Pinpoint the cell where the given text exists, returning its (x, y) midpoint coordinate. 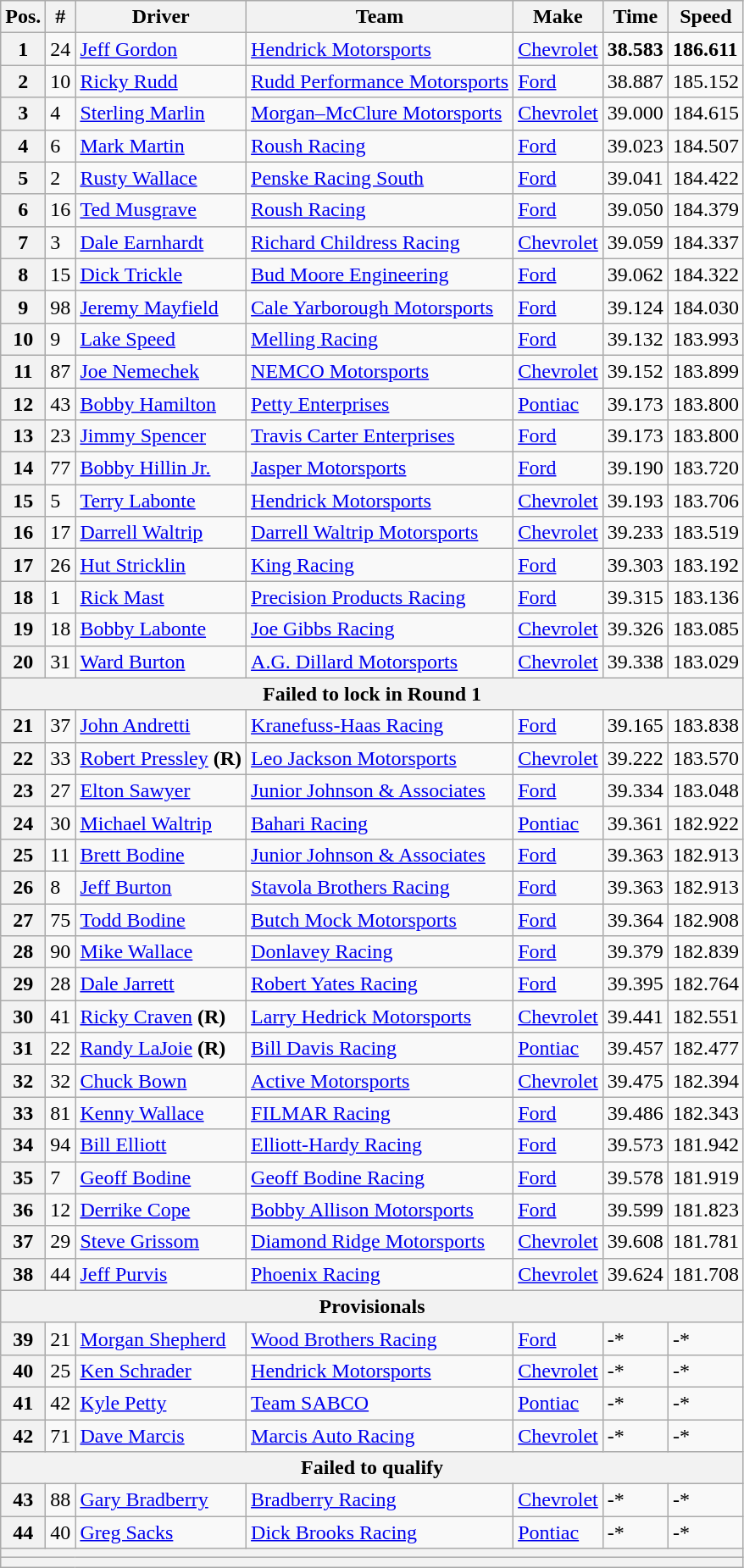
20 (24, 662)
Jeff Purvis (161, 1274)
184.337 (705, 242)
39.379 (636, 952)
Leo Jackson Motorsports (380, 758)
182.839 (705, 952)
183.048 (705, 790)
Derrike Cope (161, 1210)
39.475 (636, 1081)
Melling Racing (380, 339)
Kenny Wallace (161, 1113)
Chuck Bown (161, 1081)
183.570 (705, 758)
184.507 (705, 146)
Time (636, 17)
Kranefuss-Haas Racing (380, 726)
Bill Davis Racing (380, 1049)
39 (24, 1338)
39.441 (636, 1017)
39.062 (636, 274)
Failed to lock in Round 1 (373, 694)
81 (61, 1113)
Donlavey Racing (380, 952)
John Andretti (161, 726)
39.124 (636, 307)
39.000 (636, 114)
75 (61, 919)
36 (24, 1210)
Jasper Motorsports (380, 468)
183.838 (705, 726)
181.942 (705, 1145)
Rusty Wallace (161, 178)
182.477 (705, 1049)
Ward Burton (161, 662)
183.085 (705, 629)
Randy LaJoie (R) (161, 1049)
Sterling Marlin (161, 114)
184.322 (705, 274)
182.908 (705, 919)
39.165 (636, 726)
Bahari Racing (380, 823)
39.578 (636, 1177)
Bobby Hamilton (161, 404)
Gary Bradberry (161, 1500)
Ricky Rudd (161, 81)
Robert Pressley (R) (161, 758)
39.023 (636, 146)
183.706 (705, 501)
77 (61, 468)
39.233 (636, 533)
Travis Carter Enterprises (380, 436)
Pos. (24, 17)
39.041 (636, 178)
183.136 (705, 597)
39.624 (636, 1274)
Joe Gibbs Racing (380, 629)
Richard Childress Racing (380, 242)
182.394 (705, 1081)
39.190 (636, 468)
181.823 (705, 1210)
184.615 (705, 114)
Terry Labonte (161, 501)
Driver (161, 17)
Marcis Auto Racing (380, 1436)
39.361 (636, 823)
Ricky Craven (R) (161, 1017)
90 (61, 952)
Bud Moore Engineering (380, 274)
39.193 (636, 501)
Jimmy Spencer (161, 436)
Penske Racing South (380, 178)
38.583 (636, 49)
183.993 (705, 339)
Bradberry Racing (380, 1500)
39.326 (636, 629)
88 (61, 1500)
181.919 (705, 1177)
34 (24, 1145)
39.338 (636, 662)
Geoff Bodine Racing (380, 1177)
19 (24, 629)
38.887 (636, 81)
182.551 (705, 1017)
39.573 (636, 1145)
Joe Nemechek (161, 371)
Steve Grissom (161, 1242)
Diamond Ridge Motorsports (380, 1242)
NEMCO Motorsports (380, 371)
Brett Bodine (161, 855)
Ted Musgrave (161, 210)
Bobby Hillin Jr. (161, 468)
Darrell Waltrip (161, 533)
Hut Stricklin (161, 565)
Morgan–McClure Motorsports (380, 114)
Geoff Bodine (161, 1177)
183.899 (705, 371)
Phoenix Racing (380, 1274)
39.132 (636, 339)
Ken Schrader (161, 1371)
185.152 (705, 81)
King Racing (380, 565)
14 (24, 468)
Dale Jarrett (161, 984)
Cale Yarborough Motorsports (380, 307)
Rick Mast (161, 597)
Bobby Allison Motorsports (380, 1210)
Elliott-Hardy Racing (380, 1145)
Team SABCO (380, 1403)
Jeff Burton (161, 887)
Dick Trickle (161, 274)
98 (61, 307)
184.030 (705, 307)
Lake Speed (161, 339)
184.379 (705, 210)
# (61, 17)
Stavola Brothers Racing (380, 887)
Bobby Labonte (161, 629)
39.608 (636, 1242)
Jeremy Mayfield (161, 307)
184.422 (705, 178)
Dick Brooks Racing (380, 1532)
182.764 (705, 984)
Robert Yates Racing (380, 984)
71 (61, 1436)
Mike Wallace (161, 952)
183.192 (705, 565)
A.G. Dillard Motorsports (380, 662)
Butch Mock Motorsports (380, 919)
Dale Earnhardt (161, 242)
39.303 (636, 565)
Petty Enterprises (380, 404)
Michael Waltrip (161, 823)
Active Motorsports (380, 1081)
182.922 (705, 823)
Failed to qualify (373, 1468)
186.611 (705, 49)
13 (24, 436)
39.395 (636, 984)
39.457 (636, 1049)
Kyle Petty (161, 1403)
Provisionals (373, 1306)
38 (24, 1274)
181.781 (705, 1242)
39.222 (636, 758)
39.152 (636, 371)
Morgan Shepherd (161, 1338)
35 (24, 1177)
Jeff Gordon (161, 49)
39.315 (636, 597)
Todd Bodine (161, 919)
Elton Sawyer (161, 790)
39.364 (636, 919)
87 (61, 371)
Bill Elliott (161, 1145)
Make (558, 17)
94 (61, 1145)
Wood Brothers Racing (380, 1338)
39.599 (636, 1210)
183.029 (705, 662)
Larry Hedrick Motorsports (380, 1017)
182.343 (705, 1113)
Team (380, 17)
39.059 (636, 242)
Mark Martin (161, 146)
183.720 (705, 468)
39.050 (636, 210)
Darrell Waltrip Motorsports (380, 533)
39.486 (636, 1113)
Greg Sacks (161, 1532)
181.708 (705, 1274)
183.519 (705, 533)
Precision Products Racing (380, 597)
39.334 (636, 790)
Speed (705, 17)
FILMAR Racing (380, 1113)
Dave Marcis (161, 1436)
Rudd Performance Motorsports (380, 81)
